Determine the [x, y] coordinate at the center of the cell enclosing the given text.  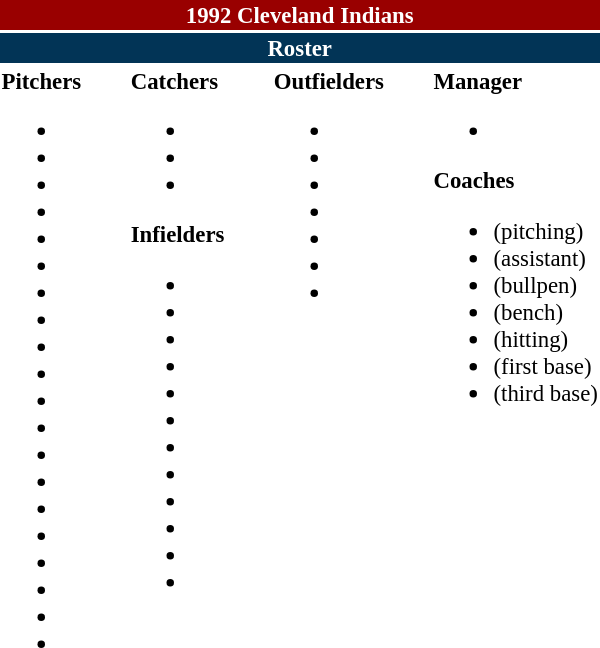
1992 Cleveland Indians [300, 15]
Roster [300, 48]
